Extract the (X, Y) coordinate from the center of the cell holding the provided text.  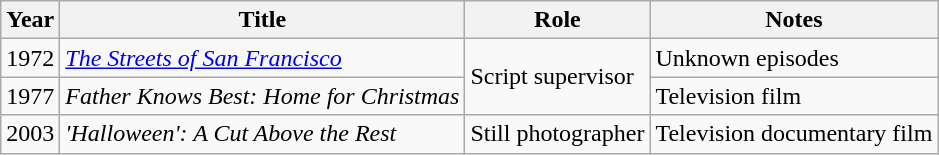
Notes (794, 20)
Unknown episodes (794, 58)
Role (558, 20)
Television film (794, 96)
Still photographer (558, 134)
'Halloween': A Cut Above the Rest (262, 134)
Father Knows Best: Home for Christmas (262, 96)
Title (262, 20)
1972 (30, 58)
Year (30, 20)
2003 (30, 134)
Script supervisor (558, 77)
The Streets of San Francisco (262, 58)
Television documentary film (794, 134)
1977 (30, 96)
